Search for the cell housing the specified text and yield its [x, y] center coordinate. 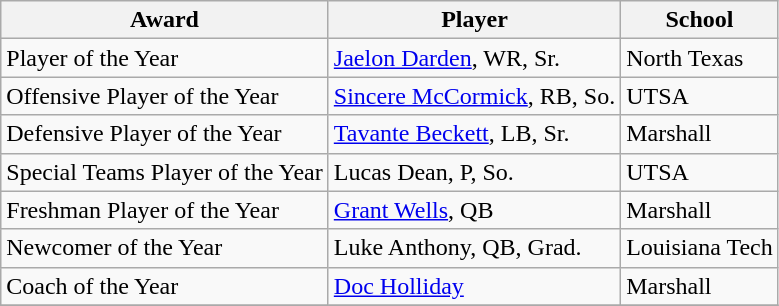
North Texas [700, 58]
School [700, 20]
Player of the Year [165, 58]
Grant Wells, QB [474, 210]
Tavante Beckett, LB, Sr. [474, 134]
Louisiana Tech [700, 248]
Coach of the Year [165, 286]
Doc Holliday [474, 286]
Defensive Player of the Year [165, 134]
Offensive Player of the Year [165, 96]
Jaelon Darden, WR, Sr. [474, 58]
Player [474, 20]
Award [165, 20]
Newcomer of the Year [165, 248]
Sincere McCormick, RB, So. [474, 96]
Freshman Player of the Year [165, 210]
Luke Anthony, QB, Grad. [474, 248]
Special Teams Player of the Year [165, 172]
Lucas Dean, P, So. [474, 172]
